Extract the [X, Y] coordinate from the center of the cell holding the provided text.  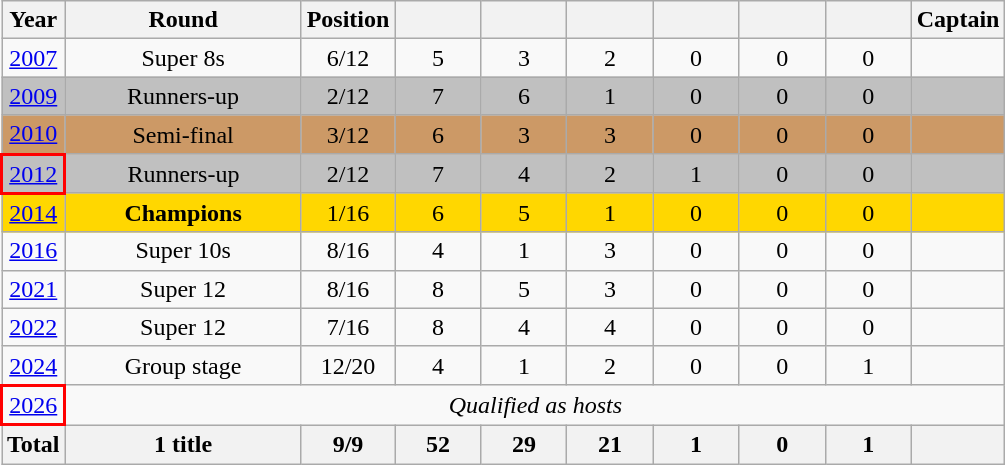
1/16 [348, 212]
Position [348, 20]
2024 [34, 366]
2009 [34, 96]
3/12 [348, 134]
21 [610, 444]
Super 8s [183, 58]
7/16 [348, 327]
6/12 [348, 58]
2016 [34, 251]
2021 [34, 289]
12/20 [348, 366]
Total [34, 444]
2026 [34, 405]
Captain [958, 20]
9/9 [348, 444]
52 [438, 444]
2014 [34, 212]
29 [524, 444]
Qualified as hosts [535, 405]
Super 10s [183, 251]
Champions [183, 212]
2012 [34, 174]
Group stage [183, 366]
Year [34, 20]
2010 [34, 134]
2022 [34, 327]
Semi-final [183, 134]
Round [183, 20]
2007 [34, 58]
1 title [183, 444]
